Output the (x, y) coordinate of the center of the cell containing the given text.  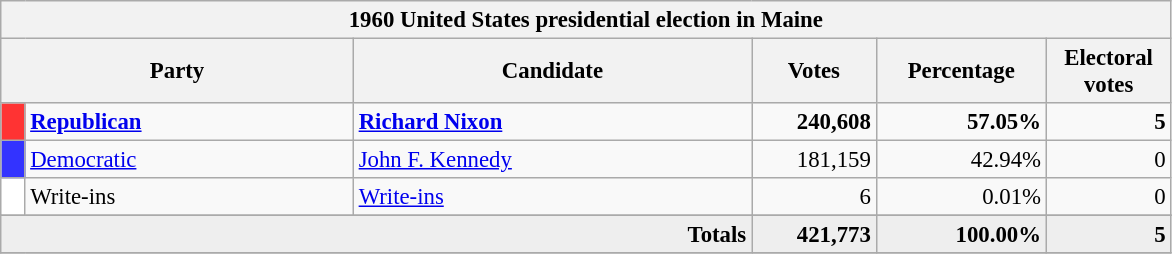
240,608 (814, 122)
Electoral votes (1108, 72)
Totals (376, 235)
Republican (189, 122)
6 (814, 197)
421,773 (814, 235)
57.05% (961, 122)
Party (178, 72)
1960 United States presidential election in Maine (586, 20)
Votes (814, 72)
Candidate (552, 72)
Richard Nixon (552, 122)
181,159 (814, 160)
0.01% (961, 197)
Democratic (189, 160)
Percentage (961, 72)
100.00% (961, 235)
42.94% (961, 160)
John F. Kennedy (552, 160)
